Pinpoint the cell where the given text exists, returning its [x, y] midpoint coordinate. 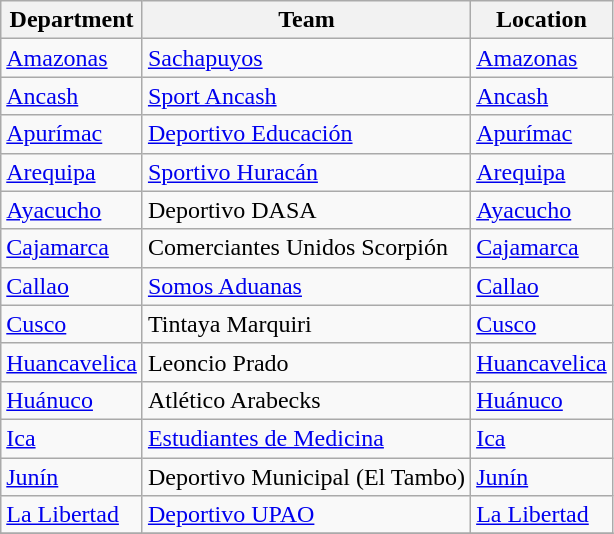
Deportivo Municipal (El Tambo) [306, 477]
Location [542, 20]
Leoncio Prado [306, 362]
Deportivo Educación [306, 134]
Comerciantes Unidos Scorpión [306, 248]
Deportivo DASA [306, 210]
Atlético Arabecks [306, 400]
Somos Aduanas [306, 286]
Tintaya Marquiri [306, 324]
Team [306, 20]
Deportivo UPAO [306, 515]
Sportivo Huracán [306, 172]
Sachapuyos [306, 58]
Estudiantes de Medicina [306, 438]
Department [72, 20]
Sport Ancash [306, 96]
